Return the (x, y) coordinate for the center point of the cell that contains the specified text.  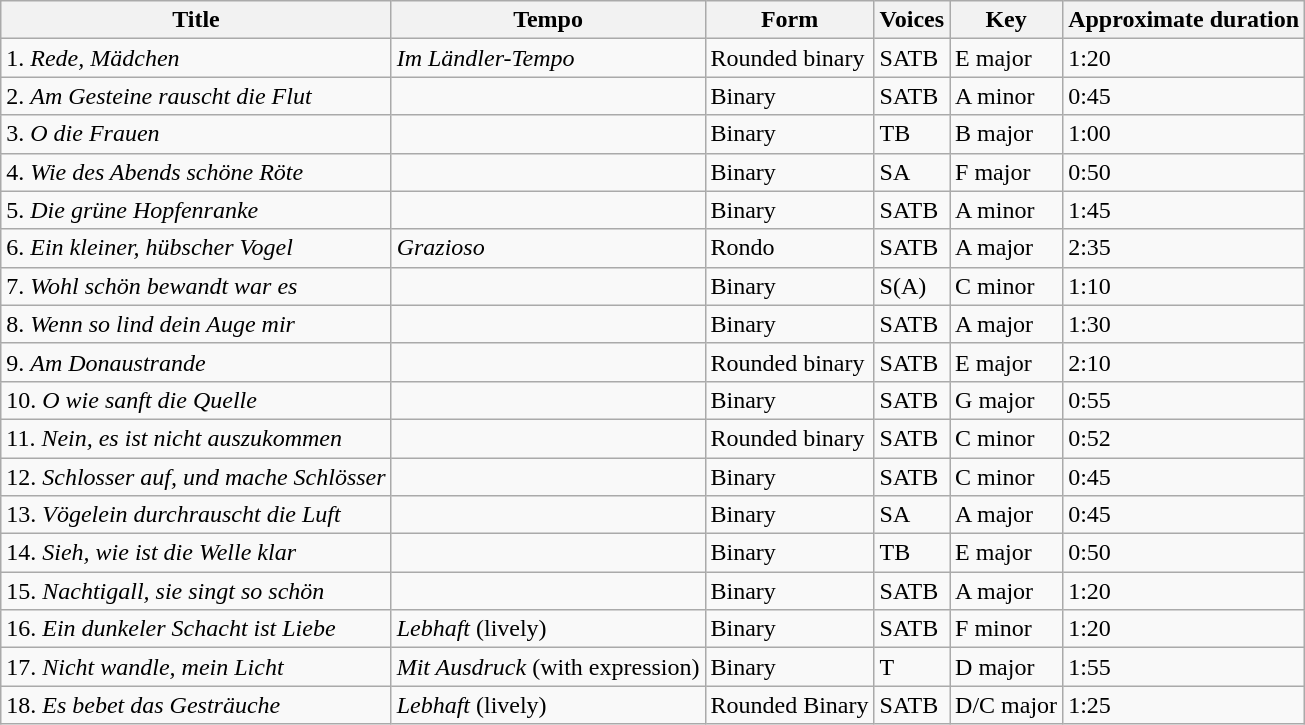
15. Nachtigall, sie singt so schön (196, 591)
D major (1006, 667)
16. Ein dunkeler Schacht ist Liebe (196, 629)
D/C major (1006, 705)
1:25 (1184, 705)
1:00 (1184, 134)
Key (1006, 20)
G major (1006, 400)
1. Rede, Mädchen (196, 58)
8. Wenn so lind dein Auge mir (196, 324)
4. Wie des Abends schöne Röte (196, 172)
18. Es bebet das Gesträuche (196, 705)
S(A) (912, 286)
12. Schlosser auf, und mache Schlösser (196, 477)
Voices (912, 20)
1:30 (1184, 324)
1:45 (1184, 210)
5. Die grüne Hopfenranke (196, 210)
Rondo (790, 248)
Form (790, 20)
0:52 (1184, 438)
F minor (1006, 629)
2:35 (1184, 248)
14. Sieh, wie ist die Welle klar (196, 553)
6. Ein kleiner, hübscher Vogel (196, 248)
Mit Ausdruck (with expression) (548, 667)
Title (196, 20)
Im Ländler-Tempo (548, 58)
10. O wie sanft die Quelle (196, 400)
1:55 (1184, 667)
13. Vögelein durchrauscht die Luft (196, 515)
1:10 (1184, 286)
0:55 (1184, 400)
2. Am Gesteine rauscht die Flut (196, 96)
17. Nicht wandle, mein Licht (196, 667)
Tempo (548, 20)
9. Am Donaustrande (196, 362)
7. Wohl schön bewandt war es (196, 286)
B major (1006, 134)
T (912, 667)
F major (1006, 172)
Grazioso (548, 248)
Approximate duration (1184, 20)
3. O die Frauen (196, 134)
11. Nein, es ist nicht auszukommen (196, 438)
2:10 (1184, 362)
Rounded Binary (790, 705)
